Pinpoint the cell where the given text exists, returning its [X, Y] midpoint coordinate. 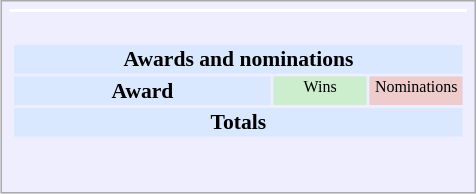
Award [142, 90]
Awards and nominations Award Wins Nominations Totals [239, 94]
Nominations [416, 90]
Awards and nominations [238, 59]
Totals [238, 122]
Wins [320, 90]
